Capture the cell that displays the provided text and extract its (x, y) central coordinate. 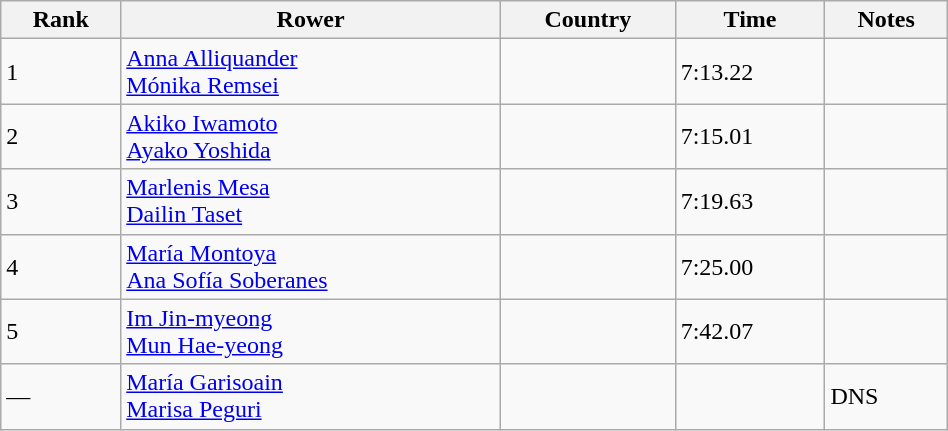
— (61, 396)
7:42.07 (750, 332)
1 (61, 72)
María MontoyaAna Sofía Soberanes (311, 266)
5 (61, 332)
3 (61, 202)
Anna AlliquanderMónika Remsei (311, 72)
Notes (886, 20)
Rank (61, 20)
Country (588, 20)
María GarisoainMarisa Peguri (311, 396)
7:13.22 (750, 72)
7:15.01 (750, 136)
DNS (886, 396)
Time (750, 20)
Akiko IwamotoAyako Yoshida (311, 136)
2 (61, 136)
7:25.00 (750, 266)
Marlenis MesaDailin Taset (311, 202)
Im Jin-myeongMun Hae-yeong (311, 332)
Rower (311, 20)
7:19.63 (750, 202)
4 (61, 266)
